Extract the [X, Y] coordinate from the center of the cell holding the provided text.  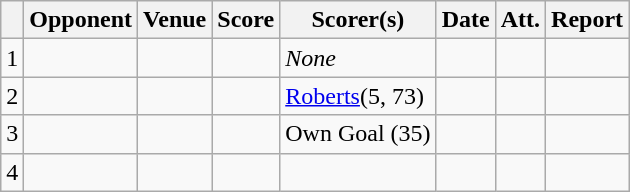
Report [588, 20]
Att. [520, 20]
4 [12, 172]
3 [12, 134]
2 [12, 96]
Roberts(5, 73) [358, 96]
None [358, 58]
Date [466, 20]
Venue [175, 20]
Score [246, 20]
1 [12, 58]
Scorer(s) [358, 20]
Opponent [81, 20]
Own Goal (35) [358, 134]
